Capture the cell that displays the provided text and extract its [x, y] central coordinate. 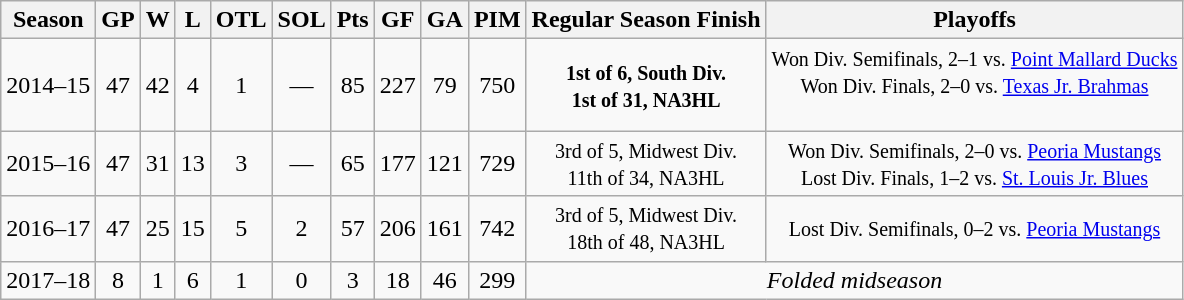
79 [444, 85]
Season [48, 20]
GA [444, 20]
OTL [241, 20]
227 [398, 85]
Lost Div. Semifinals, 0–2 vs. Peoria Mustangs [974, 228]
3rd of 5, Midwest Div.18th of 48, NA3HL [646, 228]
2017–18 [48, 280]
206 [398, 228]
0 [302, 280]
742 [497, 228]
121 [444, 164]
Playoffs [974, 20]
42 [158, 85]
4 [192, 85]
2014–15 [48, 85]
W [158, 20]
177 [398, 164]
6 [192, 280]
729 [497, 164]
Folded midseason [854, 280]
Won Div. Semifinals, 2–1 vs. Point Mallard DucksWon Div. Finals, 2–0 vs. Texas Jr. Brahmas [974, 85]
15 [192, 228]
57 [352, 228]
13 [192, 164]
65 [352, 164]
5 [241, 228]
GP [118, 20]
PIM [497, 20]
31 [158, 164]
299 [497, 280]
Won Div. Semifinals, 2–0 vs. Peoria MustangsLost Div. Finals, 1–2 vs. St. Louis Jr. Blues [974, 164]
2 [302, 228]
85 [352, 85]
Regular Season Finish [646, 20]
8 [118, 280]
L [192, 20]
46 [444, 280]
SOL [302, 20]
1st of 6, South Div.1st of 31, NA3HL [646, 85]
GF [398, 20]
2016–17 [48, 228]
750 [497, 85]
Pts [352, 20]
2015–16 [48, 164]
18 [398, 280]
3rd of 5, Midwest Div.11th of 34, NA3HL [646, 164]
25 [158, 228]
161 [444, 228]
